Output the [x, y] coordinate of the center of the cell containing the given text.  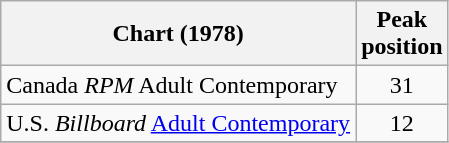
Canada RPM Adult Contemporary [178, 85]
31 [402, 85]
Chart (1978) [178, 34]
12 [402, 123]
U.S. Billboard Adult Contemporary [178, 123]
Peakposition [402, 34]
